Extract the (x, y) coordinate from the center of the cell holding the provided text.  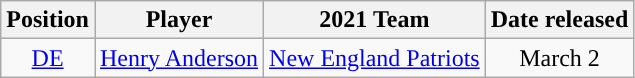
March 2 (560, 58)
DE (48, 58)
Position (48, 20)
Player (178, 20)
2021 Team (375, 20)
New England Patriots (375, 58)
Henry Anderson (178, 58)
Date released (560, 20)
